Extract the [x, y] coordinate from the center of the cell holding the provided text.  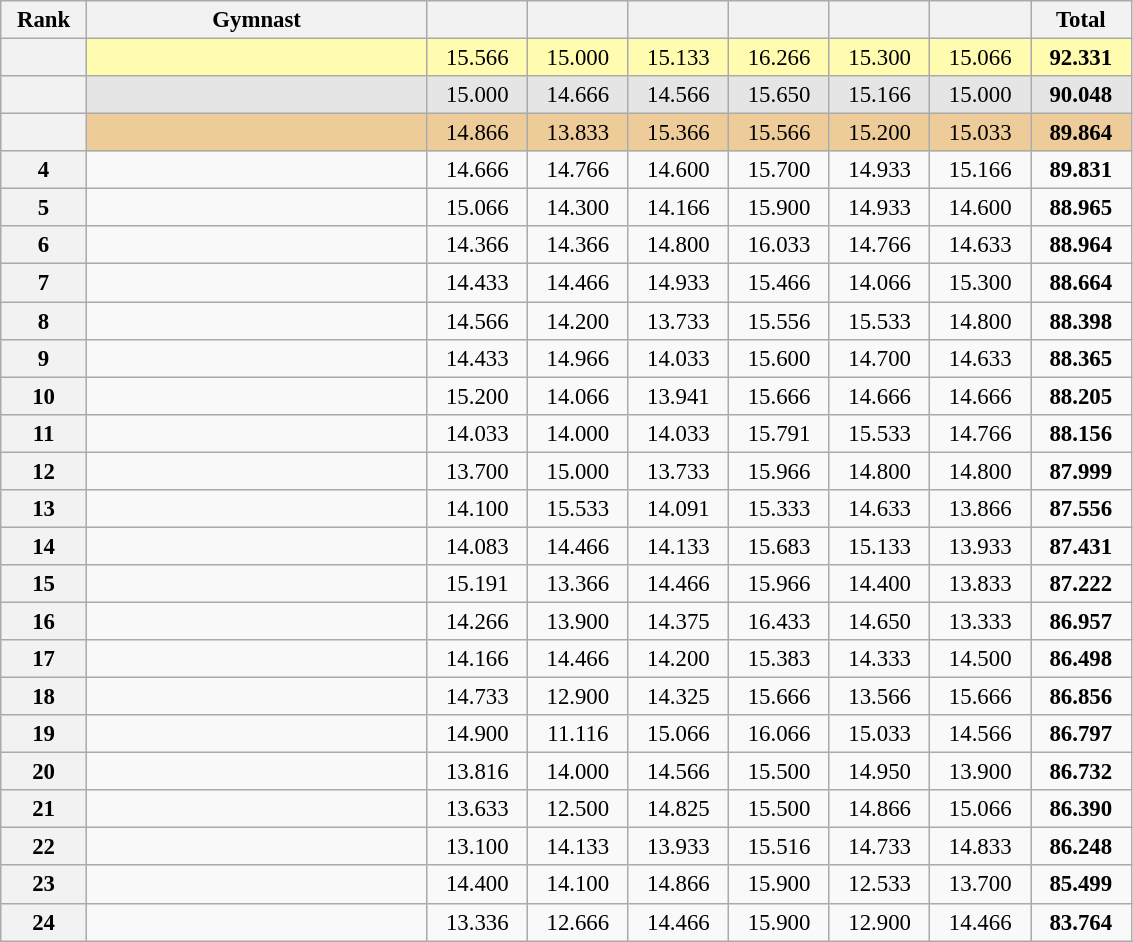
85.499 [1080, 885]
5 [44, 208]
14.950 [880, 772]
86.797 [1080, 734]
Gymnast [256, 20]
15.333 [780, 509]
12 [44, 471]
14.083 [478, 546]
88.156 [1080, 433]
18 [44, 697]
13.333 [980, 621]
88.205 [1080, 396]
7 [44, 283]
Rank [44, 20]
16.066 [780, 734]
13.816 [478, 772]
87.999 [1080, 471]
86.390 [1080, 809]
15.191 [478, 584]
14.375 [678, 621]
13.633 [478, 809]
9 [44, 358]
15.683 [780, 546]
4 [44, 170]
13.566 [880, 697]
14.333 [880, 659]
16 [44, 621]
14.900 [478, 734]
20 [44, 772]
23 [44, 885]
13.100 [478, 847]
13.366 [578, 584]
11 [44, 433]
14.300 [578, 208]
86.732 [1080, 772]
14.325 [678, 697]
87.556 [1080, 509]
88.365 [1080, 358]
12.500 [578, 809]
14.650 [880, 621]
89.831 [1080, 170]
14.833 [980, 847]
87.431 [1080, 546]
16.033 [780, 245]
15.556 [780, 321]
15.366 [678, 133]
14.825 [678, 809]
13.336 [478, 922]
12.666 [578, 922]
14.966 [578, 358]
89.864 [1080, 133]
22 [44, 847]
15.516 [780, 847]
15.700 [780, 170]
17 [44, 659]
14.500 [980, 659]
21 [44, 809]
14.266 [478, 621]
13.941 [678, 396]
90.048 [1080, 95]
16.433 [780, 621]
10 [44, 396]
15.383 [780, 659]
87.222 [1080, 584]
83.764 [1080, 922]
14.091 [678, 509]
92.331 [1080, 58]
24 [44, 922]
16.266 [780, 58]
8 [44, 321]
88.664 [1080, 283]
88.964 [1080, 245]
13.866 [980, 509]
86.248 [1080, 847]
15 [44, 584]
86.856 [1080, 697]
88.398 [1080, 321]
15.791 [780, 433]
15.600 [780, 358]
15.650 [780, 95]
15.466 [780, 283]
13 [44, 509]
86.957 [1080, 621]
12.533 [880, 885]
11.116 [578, 734]
19 [44, 734]
14.700 [880, 358]
88.965 [1080, 208]
6 [44, 245]
Total [1080, 20]
86.498 [1080, 659]
14 [44, 546]
